Pinpoint the cell where the given text exists, returning its [x, y] midpoint coordinate. 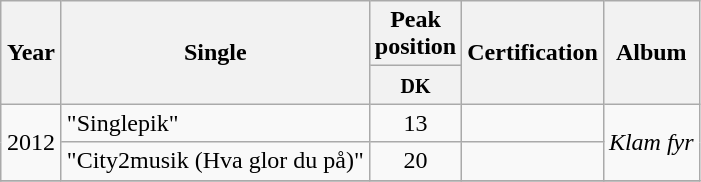
Peak position [415, 34]
2012 [32, 142]
DK [415, 85]
20 [415, 161]
Album [651, 52]
"City2musik (Hva glor du på)" [215, 161]
Year [32, 52]
Single [215, 52]
Klam fyr [651, 142]
"Singlepik" [215, 123]
13 [415, 123]
Certification [533, 52]
